Capture the cell that displays the provided text and extract its [x, y] central coordinate. 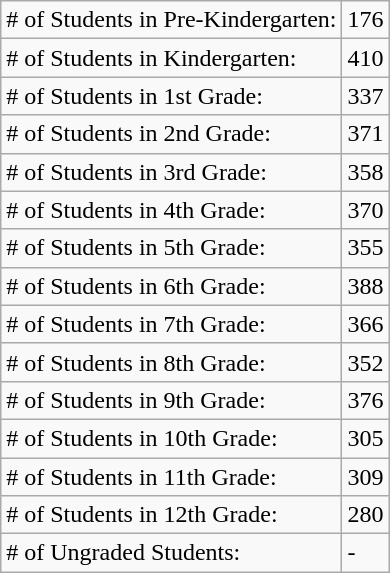
352 [366, 362]
# of Ungraded Students: [172, 553]
410 [366, 58]
# of Students in Pre-Kindergarten: [172, 20]
309 [366, 477]
# of Students in 12th Grade: [172, 515]
337 [366, 96]
358 [366, 172]
176 [366, 20]
# of Students in 5th Grade: [172, 248]
# of Students in 9th Grade: [172, 400]
370 [366, 210]
# of Students in 4th Grade: [172, 210]
# of Students in 10th Grade: [172, 438]
# of Students in 3rd Grade: [172, 172]
# of Students in 7th Grade: [172, 324]
280 [366, 515]
355 [366, 248]
371 [366, 134]
376 [366, 400]
388 [366, 286]
366 [366, 324]
# of Students in 11th Grade: [172, 477]
# of Students in Kindergarten: [172, 58]
- [366, 553]
# of Students in 1st Grade: [172, 96]
# of Students in 8th Grade: [172, 362]
# of Students in 6th Grade: [172, 286]
# of Students in 2nd Grade: [172, 134]
305 [366, 438]
